Identify which cell holds the provided text, then report its (X, Y) central coordinate. 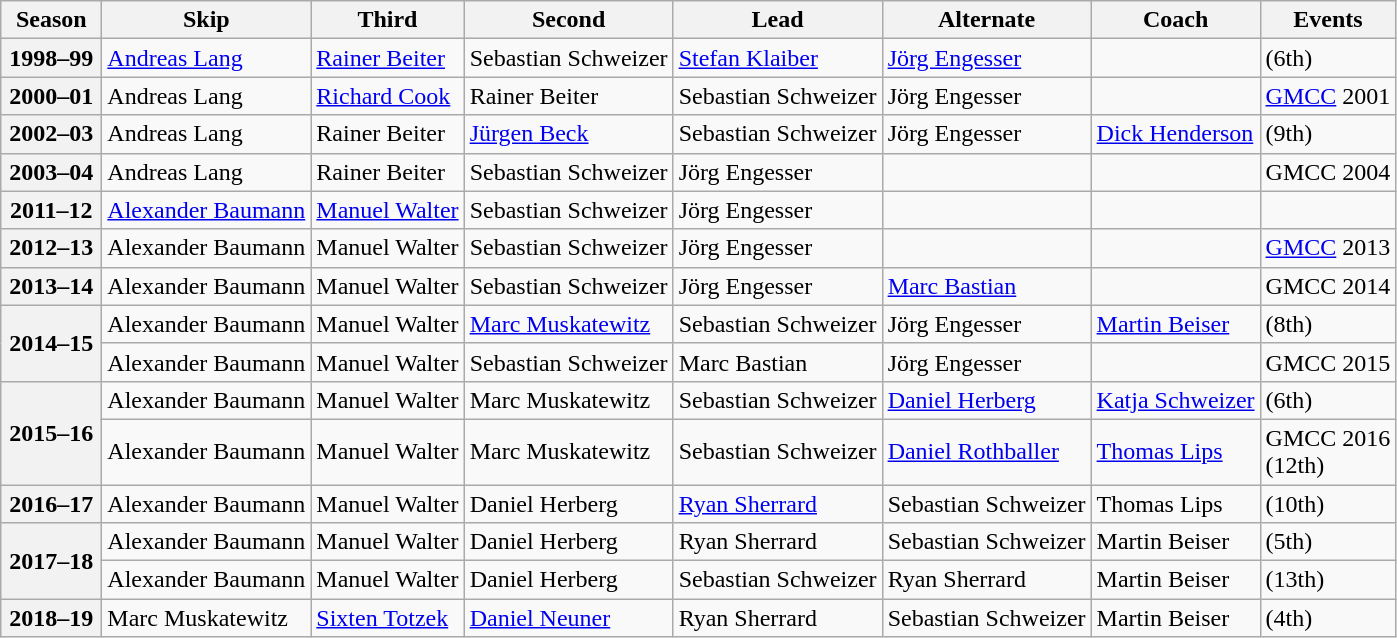
Stefan Klaiber (778, 58)
Jürgen Beck (568, 134)
GMCC 2004 (1328, 172)
(10th) (1328, 503)
2003–04 (52, 172)
Coach (1176, 20)
(8th) (1328, 324)
Daniel Rothballer (986, 452)
GMCC 2001 (1328, 96)
2017–18 (52, 561)
2012–13 (52, 248)
2013–14 (52, 286)
Third (388, 20)
Alternate (986, 20)
2018–19 (52, 618)
Sixten Totzek (388, 618)
Season (52, 20)
Lead (778, 20)
2015–16 (52, 432)
(5th) (1328, 542)
Richard Cook (388, 96)
2016–17 (52, 503)
2014–15 (52, 343)
Dick Henderson (1176, 134)
1998–99 (52, 58)
(4th) (1328, 618)
GMCC 2015 (1328, 362)
Second (568, 20)
(13th) (1328, 580)
(9th) (1328, 134)
GMCC 2016 (12th) (1328, 452)
Events (1328, 20)
2002–03 (52, 134)
Skip (206, 20)
Daniel Neuner (568, 618)
GMCC 2013 (1328, 248)
2000–01 (52, 96)
2011–12 (52, 210)
Katja Schweizer (1176, 400)
GMCC 2014 (1328, 286)
